Search for the cell housing the specified text and yield its (X, Y) center coordinate. 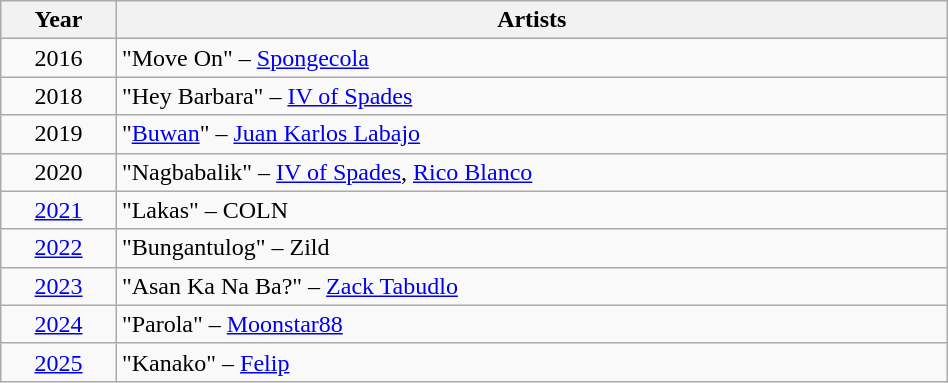
2020 (59, 172)
"Parola" – Moonstar88 (532, 324)
"Kanako" – Felip (532, 362)
"Buwan" – Juan Karlos Labajo (532, 134)
2021 (59, 210)
"Lakas" – COLN (532, 210)
"Move On" – Spongecola (532, 58)
Year (59, 20)
2018 (59, 96)
2019 (59, 134)
"Hey Barbara" – IV of Spades (532, 96)
"Nagbabalik" – IV of Spades, Rico Blanco (532, 172)
"Asan Ka Na Ba?" – Zack Tabudlo (532, 286)
Artists (532, 20)
2023 (59, 286)
2024 (59, 324)
2016 (59, 58)
2022 (59, 248)
"Bungantulog" – Zild (532, 248)
2025 (59, 362)
